Find where the given text appears and provide that cell's center as [x, y] coordinate. 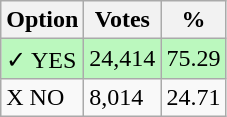
X NO [42, 97]
24,414 [122, 59]
% [194, 20]
75.29 [194, 59]
✓ YES [42, 59]
Option [42, 20]
8,014 [122, 97]
24.71 [194, 97]
Votes [122, 20]
